Capture the cell that displays the provided text and extract its [X, Y] central coordinate. 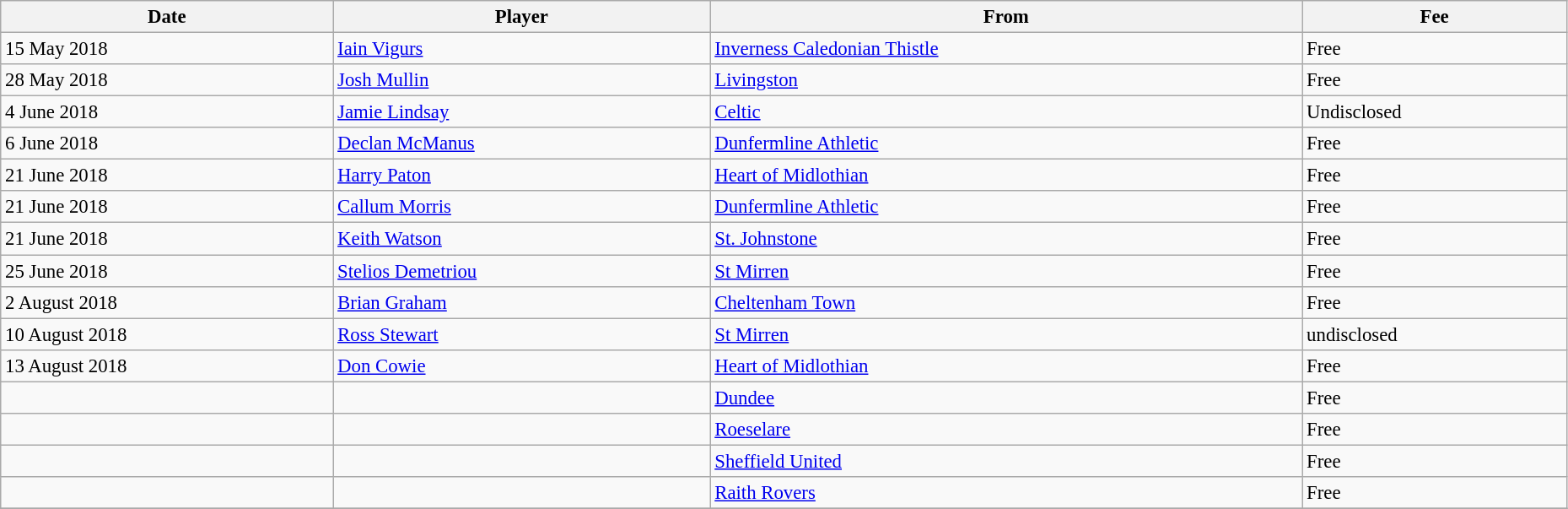
10 August 2018 [167, 334]
Ross Stewart [521, 334]
Undisclosed [1435, 112]
St. Johnstone [1006, 239]
25 June 2018 [167, 271]
From [1006, 17]
Sheffield United [1006, 461]
Fee [1435, 17]
Inverness Caledonian Thistle [1006, 49]
Don Cowie [521, 366]
2 August 2018 [167, 302]
undisclosed [1435, 334]
13 August 2018 [167, 366]
Stelios Demetriou [521, 271]
Cheltenham Town [1006, 302]
Player [521, 17]
Callum Morris [521, 207]
Harry Paton [521, 176]
Dundee [1006, 398]
Celtic [1006, 112]
Iain Vigurs [521, 49]
Livingston [1006, 80]
Date [167, 17]
4 June 2018 [167, 112]
Roeselare [1006, 430]
Declan McManus [521, 143]
Josh Mullin [521, 80]
6 June 2018 [167, 143]
Jamie Lindsay [521, 112]
15 May 2018 [167, 49]
28 May 2018 [167, 80]
Keith Watson [521, 239]
Raith Rovers [1006, 493]
Brian Graham [521, 302]
